Identify which cell holds the provided text, then report its [X, Y] central coordinate. 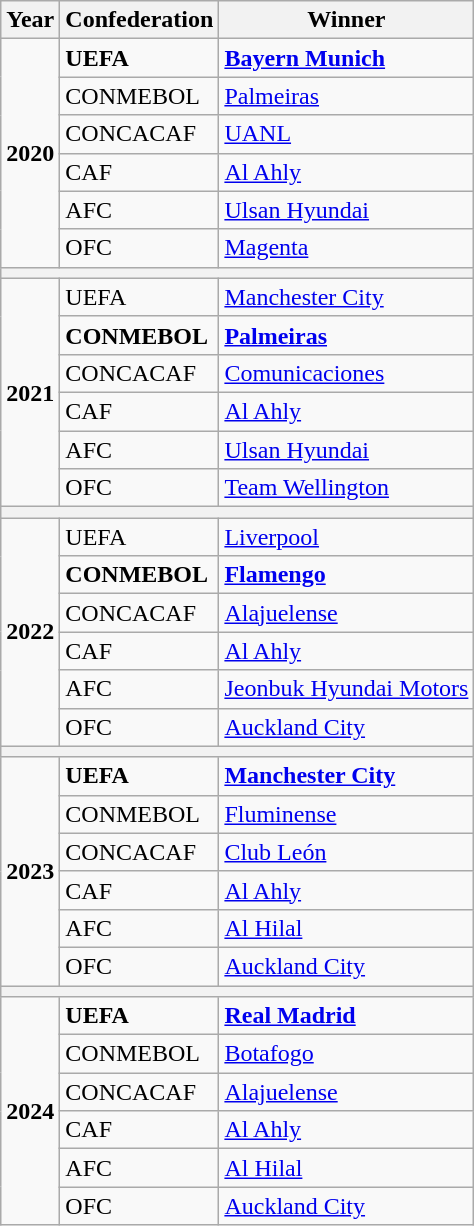
Year [30, 20]
Liverpool [346, 537]
Real Madrid [346, 1016]
Confederation [140, 20]
Botafogo [346, 1054]
Magenta [346, 248]
UANL [346, 134]
Bayern Munich [346, 58]
2020 [30, 153]
2023 [30, 871]
2021 [30, 392]
Flamengo [346, 575]
2022 [30, 632]
Jeonbuk Hyundai Motors [346, 689]
Club León [346, 852]
Comunicaciones [346, 373]
2024 [30, 1111]
Winner [346, 20]
Fluminense [346, 814]
Team Wellington [346, 488]
